Scan for the cell matching the given text and deliver its [X, Y] coordinate at center. 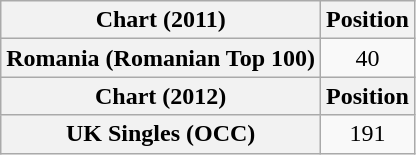
Chart (2012) [161, 96]
Chart (2011) [161, 20]
191 [368, 134]
Romania (Romanian Top 100) [161, 58]
40 [368, 58]
UK Singles (OCC) [161, 134]
